From the cell containing the given text, extract its center point as [x, y] coordinate. 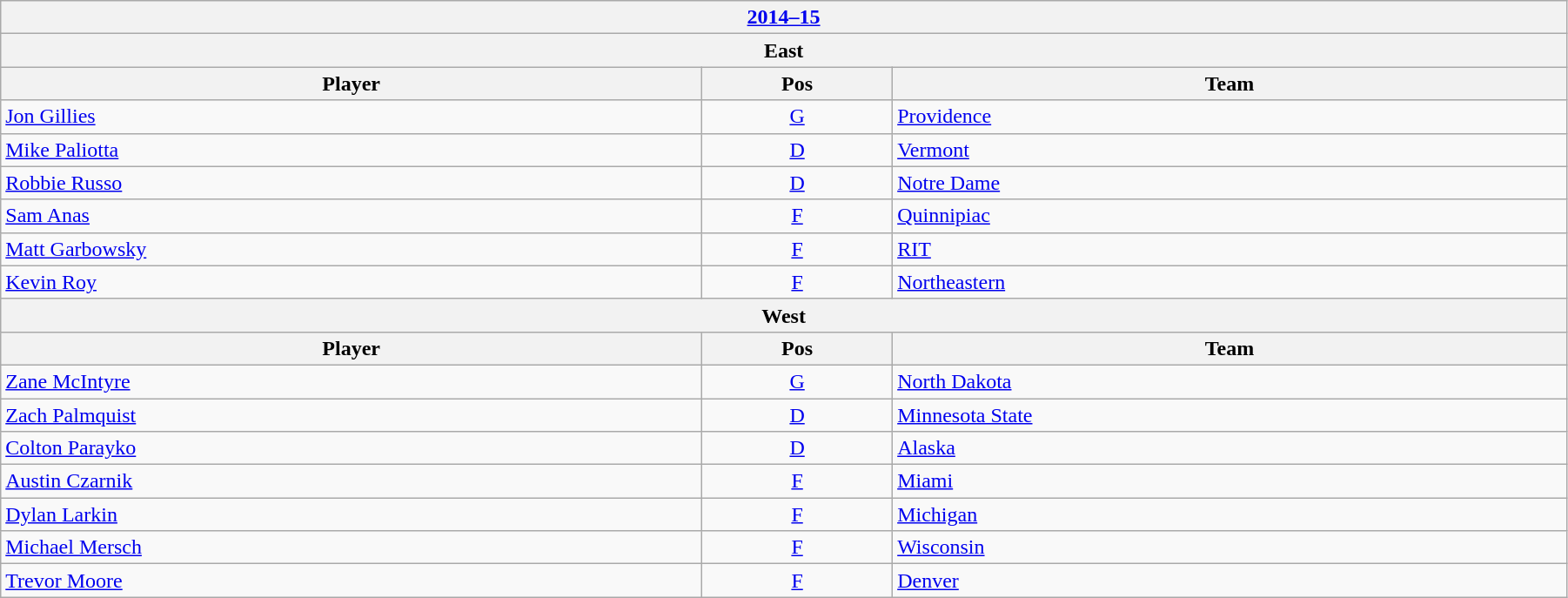
Robbie Russo [352, 183]
Miami [1230, 481]
Notre Dame [1230, 183]
2014–15 [784, 17]
Michael Mersch [352, 548]
East [784, 50]
Austin Czarnik [352, 481]
Colton Parayko [352, 448]
Dylan Larkin [352, 514]
Alaska [1230, 448]
North Dakota [1230, 381]
Zane McIntyre [352, 381]
Mike Paliotta [352, 150]
Vermont [1230, 150]
Trevor Moore [352, 581]
Matt Garbowsky [352, 249]
Providence [1230, 117]
Denver [1230, 581]
Sam Anas [352, 216]
Minnesota State [1230, 415]
Zach Palmquist [352, 415]
Kevin Roy [352, 282]
Michigan [1230, 514]
Wisconsin [1230, 548]
RIT [1230, 249]
Jon Gillies [352, 117]
Quinnipiac [1230, 216]
Northeastern [1230, 282]
West [784, 315]
